Pinpoint the cell where the given text exists, returning its (X, Y) midpoint coordinate. 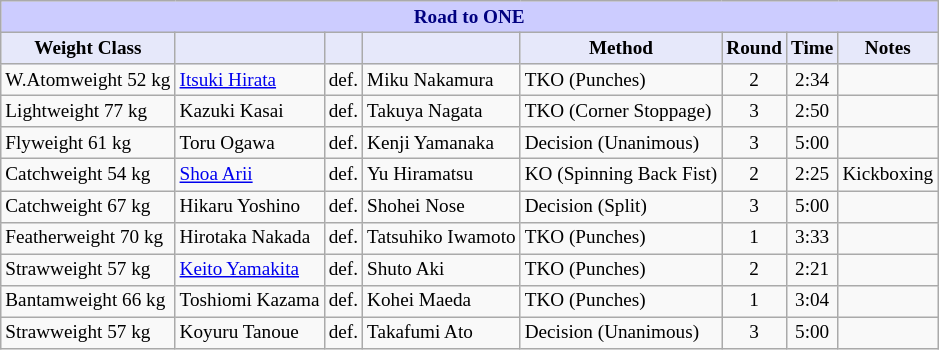
Catchweight 54 kg (88, 175)
Road to ONE (470, 17)
Takuya Nagata (442, 111)
2:25 (812, 175)
Shohei Nose (442, 206)
Kenji Yamanaka (442, 143)
Kazuki Kasai (250, 111)
Catchweight 67 kg (88, 206)
W.Atomweight 52 kg (88, 80)
3:04 (812, 301)
Tatsuhiko Iwamoto (442, 238)
Shuto Aki (442, 270)
Shoa Arii (250, 175)
Hikaru Yoshino (250, 206)
2:21 (812, 270)
Notes (888, 48)
2:34 (812, 80)
Keito Yamakita (250, 270)
Koyuru Tanoue (250, 333)
Hirotaka Nakada (250, 238)
Yu Hiramatsu (442, 175)
Itsuki Hirata (250, 80)
TKO (Corner Stoppage) (621, 111)
2:50 (812, 111)
Kohei Maeda (442, 301)
Method (621, 48)
KO (Spinning Back Fist) (621, 175)
Kickboxing (888, 175)
Lightweight 77 kg (88, 111)
Round (754, 48)
Featherweight 70 kg (88, 238)
Bantamweight 66 kg (88, 301)
Toru Ogawa (250, 143)
Time (812, 48)
Miku Nakamura (442, 80)
Weight Class (88, 48)
Takafumi Ato (442, 333)
3:33 (812, 238)
Flyweight 61 kg (88, 143)
Toshiomi Kazama (250, 301)
Decision (Split) (621, 206)
